Extract the [x, y] coordinate from the center of the cell holding the provided text.  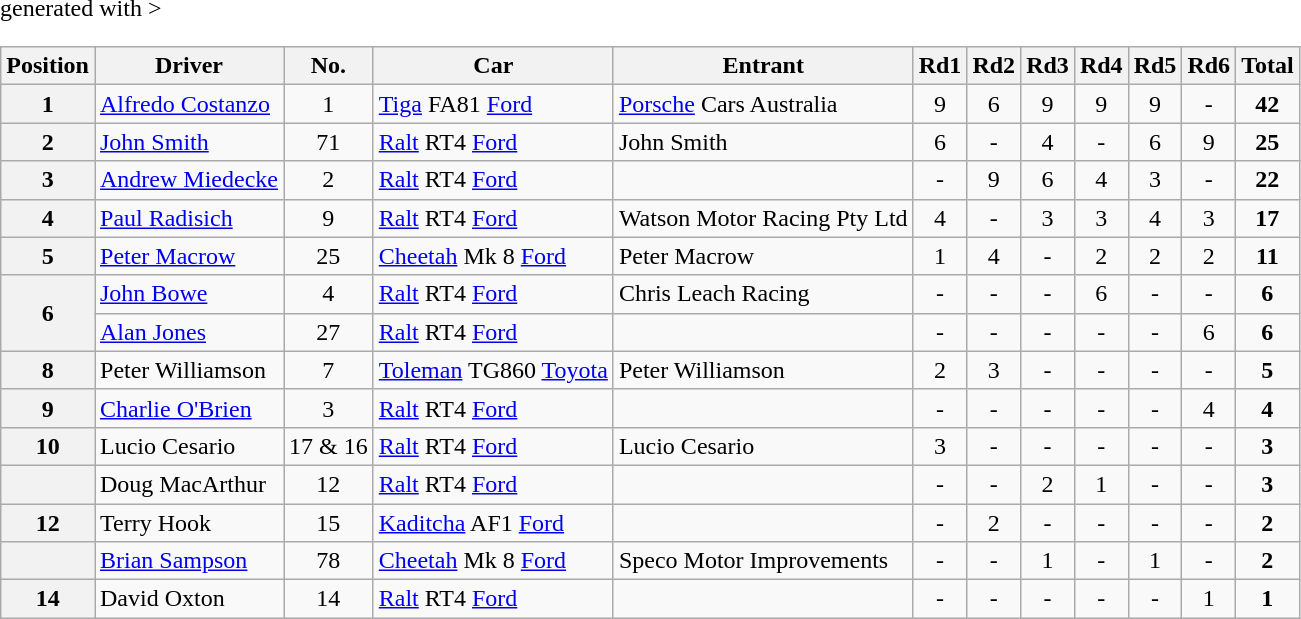
John Bowe [188, 294]
Terry Hook [188, 523]
Rd3 [1048, 66]
Tiga FA81 Ford [493, 104]
Position [48, 66]
Brian Sampson [188, 561]
Driver [188, 66]
Total [1268, 66]
Porsche Cars Australia [763, 104]
Paul Radisich [188, 218]
Speco Motor Improvements [763, 561]
Doug MacArthur [188, 484]
No. [329, 66]
Andrew Miedecke [188, 180]
Toleman TG860 Toyota [493, 370]
Charlie O'Brien [188, 408]
Kaditcha AF1 Ford [493, 523]
10 [48, 446]
22 [1268, 180]
78 [329, 561]
Rd5 [1155, 66]
15 [329, 523]
Rd1 [940, 66]
Chris Leach Racing [763, 294]
27 [329, 332]
17 & 16 [329, 446]
Alfredo Costanzo [188, 104]
David Oxton [188, 599]
Alan Jones [188, 332]
Rd4 [1101, 66]
71 [329, 142]
Rd2 [994, 66]
Car [493, 66]
17 [1268, 218]
Watson Motor Racing Pty Ltd [763, 218]
7 [329, 370]
8 [48, 370]
Rd6 [1209, 66]
42 [1268, 104]
11 [1268, 256]
Entrant [763, 66]
